Scan for the cell matching the given text and deliver its (x, y) coordinate at center. 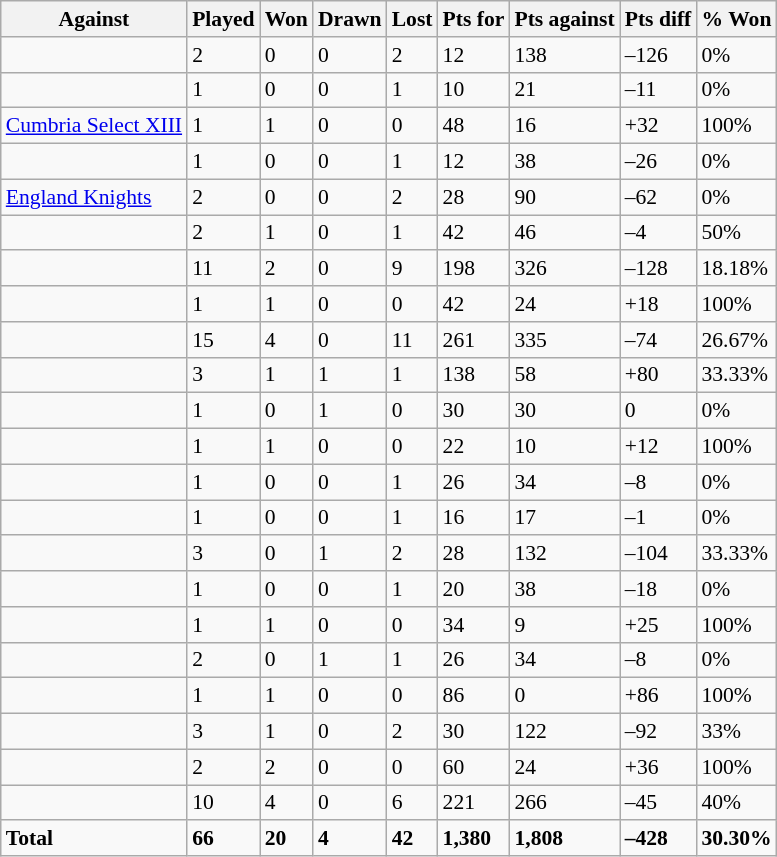
1,380 (474, 839)
+18 (658, 304)
+32 (658, 126)
15 (223, 340)
Total (94, 839)
335 (564, 340)
+36 (658, 767)
26.67% (736, 340)
+80 (658, 375)
Against (94, 19)
132 (564, 554)
18.18% (736, 269)
1,808 (564, 839)
+25 (658, 625)
+86 (658, 696)
–126 (658, 55)
England Knights (94, 197)
Pts diff (658, 19)
–1 (658, 518)
198 (474, 269)
48 (474, 126)
60 (474, 767)
22 (474, 447)
261 (474, 340)
30.30% (736, 839)
–128 (658, 269)
122 (564, 732)
+12 (658, 447)
Played (223, 19)
17 (564, 518)
90 (564, 197)
46 (564, 233)
–428 (658, 839)
Pts against (564, 19)
33% (736, 732)
86 (474, 696)
–26 (658, 162)
–4 (658, 233)
221 (474, 803)
40% (736, 803)
50% (736, 233)
266 (564, 803)
–74 (658, 340)
% Won (736, 19)
6 (412, 803)
–92 (658, 732)
–11 (658, 90)
Won (286, 19)
–62 (658, 197)
66 (223, 839)
58 (564, 375)
21 (564, 90)
326 (564, 269)
Pts for (474, 19)
–45 (658, 803)
Drawn (350, 19)
Cumbria Select XIII (94, 126)
–18 (658, 589)
Lost (412, 19)
–104 (658, 554)
